Return the [X, Y] coordinate for the center point of the cell that contains the specified text.  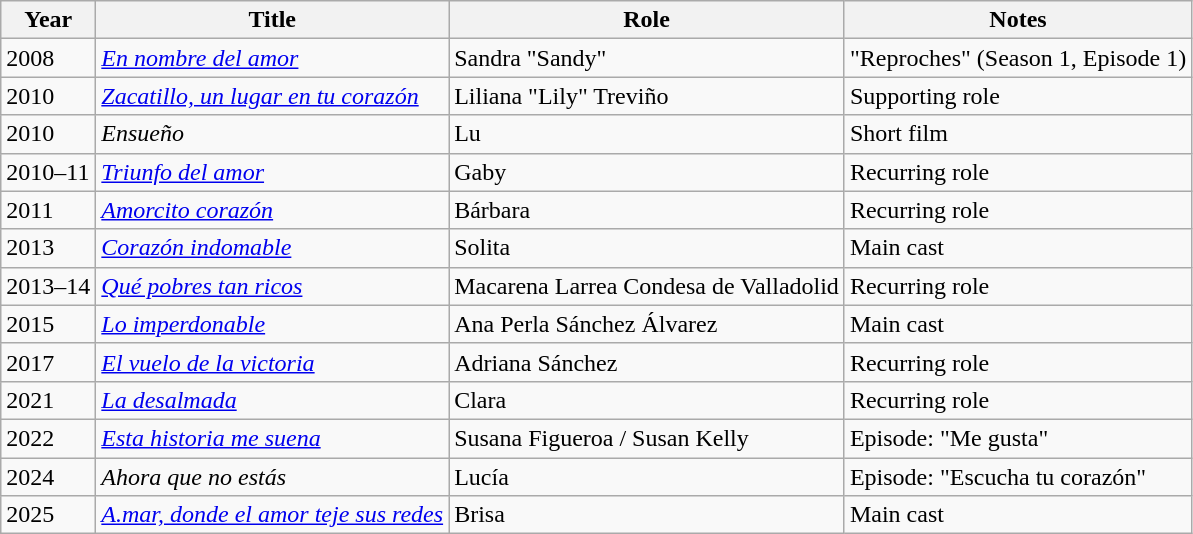
2013 [48, 248]
2024 [48, 477]
En nombre del amor [272, 58]
Ahora que no estás [272, 477]
Episode: "Me gusta" [1018, 438]
2010–11 [48, 172]
2025 [48, 515]
Supporting role [1018, 96]
Adriana Sánchez [647, 362]
Liliana "Lily" Treviño [647, 96]
Zacatillo, un lugar en tu corazón [272, 96]
Amorcito corazón [272, 210]
Sandra "Sandy" [647, 58]
Title [272, 20]
Lo imperdonable [272, 324]
A.mar, donde el amor teje sus redes [272, 515]
2011 [48, 210]
Episode: "Escucha tu corazón" [1018, 477]
Esta historia me suena [272, 438]
La desalmada [272, 400]
Triunfo del amor [272, 172]
Year [48, 20]
Brisa [647, 515]
2021 [48, 400]
2022 [48, 438]
Bárbara [647, 210]
Susana Figueroa / Susan Kelly [647, 438]
"Reproches" (Season 1, Episode 1) [1018, 58]
Role [647, 20]
Lu [647, 134]
Short film [1018, 134]
Lucía [647, 477]
Macarena Larrea Condesa de Valladolid [647, 286]
Notes [1018, 20]
Gaby [647, 172]
Ana Perla Sánchez Álvarez [647, 324]
Qué pobres tan ricos [272, 286]
Clara [647, 400]
Solita [647, 248]
2017 [48, 362]
2015 [48, 324]
Ensueño [272, 134]
2013–14 [48, 286]
2008 [48, 58]
Corazón indomable [272, 248]
El vuelo de la victoria [272, 362]
